Locate the cell with the specified text and output its (X, Y) center coordinate. 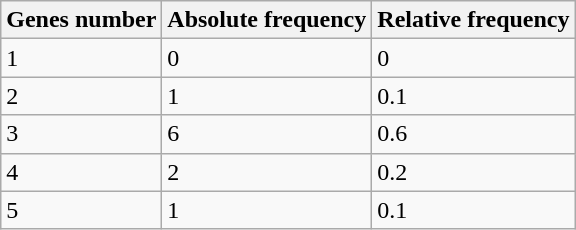
6 (267, 134)
5 (82, 210)
Relative frequency (474, 20)
0.6 (474, 134)
Absolute frequency (267, 20)
Genes number (82, 20)
3 (82, 134)
4 (82, 172)
0.2 (474, 172)
